Return the (X, Y) coordinate for the center point of the cell that contains the specified text.  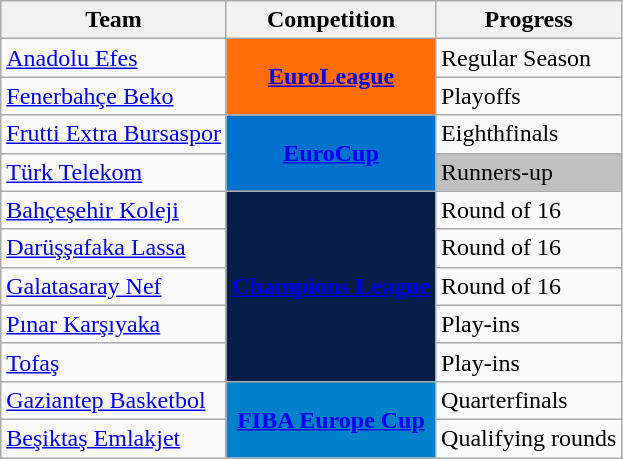
Gaziantep Basketbol (114, 400)
EuroLeague (330, 77)
Progress (529, 20)
Fenerbahçe Beko (114, 96)
Anadolu Efes (114, 58)
FIBA Europe Cup (330, 419)
Bahçeşehir Koleji (114, 210)
EuroCup (330, 153)
Qualifying rounds (529, 438)
Runners-up (529, 172)
Frutti Extra Bursaspor (114, 134)
Tofaş (114, 362)
Galatasaray Nef (114, 286)
Pınar Karşıyaka (114, 324)
Champions League (330, 286)
Competition (330, 20)
Playoffs (529, 96)
Quarterfinals (529, 400)
Eighthfinals (529, 134)
Beşiktaş Emlakjet (114, 438)
Regular Season (529, 58)
Türk Telekom (114, 172)
Team (114, 20)
Darüşşafaka Lassa (114, 248)
